Return [X, Y] of the center of cell containing provided text 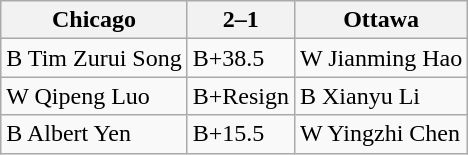
B Xianyu Li [380, 96]
W Yingzhi Chen [380, 134]
W Jianming Hao [380, 58]
W Qipeng Luo [94, 96]
B Albert Yen [94, 134]
B+15.5 [240, 134]
2–1 [240, 20]
Ottawa [380, 20]
Chicago [94, 20]
B Tim Zurui Song [94, 58]
B+38.5 [240, 58]
B+Resign [240, 96]
